From the cell containing the given text, extract its center point as [X, Y] coordinate. 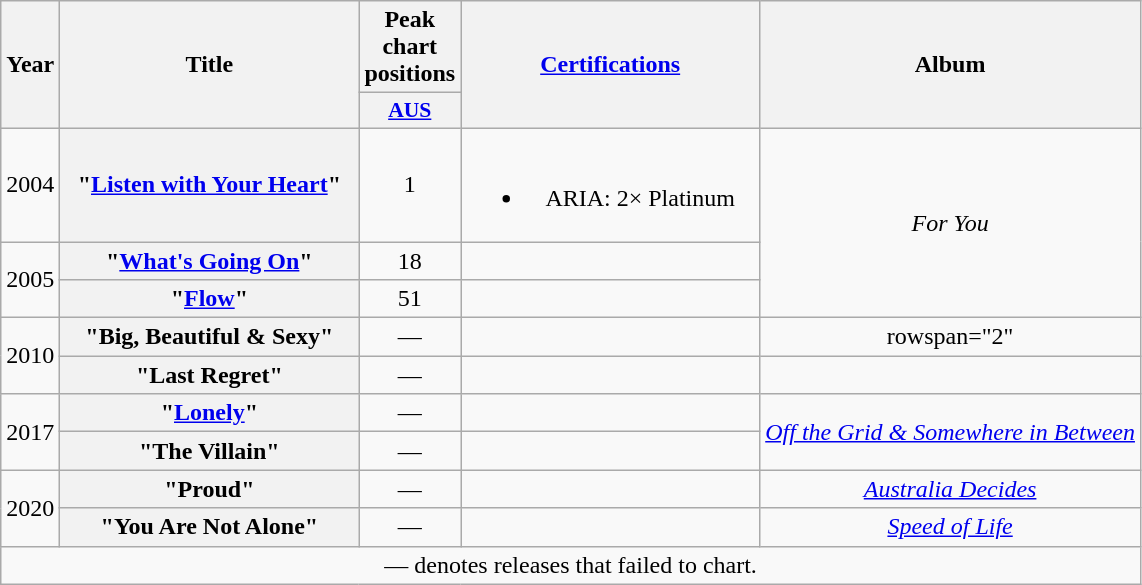
"Listen with Your Heart" [210, 184]
— denotes releases that failed to chart. [571, 565]
For You [950, 222]
2005 [30, 280]
Year [30, 65]
Off the Grid & Somewhere in Between [950, 432]
Peak chartpositions [410, 47]
2004 [30, 184]
1 [410, 184]
51 [410, 299]
Title [210, 65]
Certifications [610, 65]
"Lonely" [210, 413]
"Proud" [210, 489]
2010 [30, 356]
"Big, Beautiful & Sexy" [210, 337]
"Flow" [210, 299]
ARIA: 2× Platinum [610, 184]
18 [410, 261]
"Last Regret" [210, 375]
AUS [410, 111]
Album [950, 65]
"What's Going On" [210, 261]
2017 [30, 432]
"The Villain" [210, 451]
Australia Decides [950, 489]
rowspan="2" [950, 337]
"You Are Not Alone" [210, 527]
2020 [30, 508]
Speed of Life [950, 527]
